Find where the given text appears and provide that cell's center as (X, Y) coordinate. 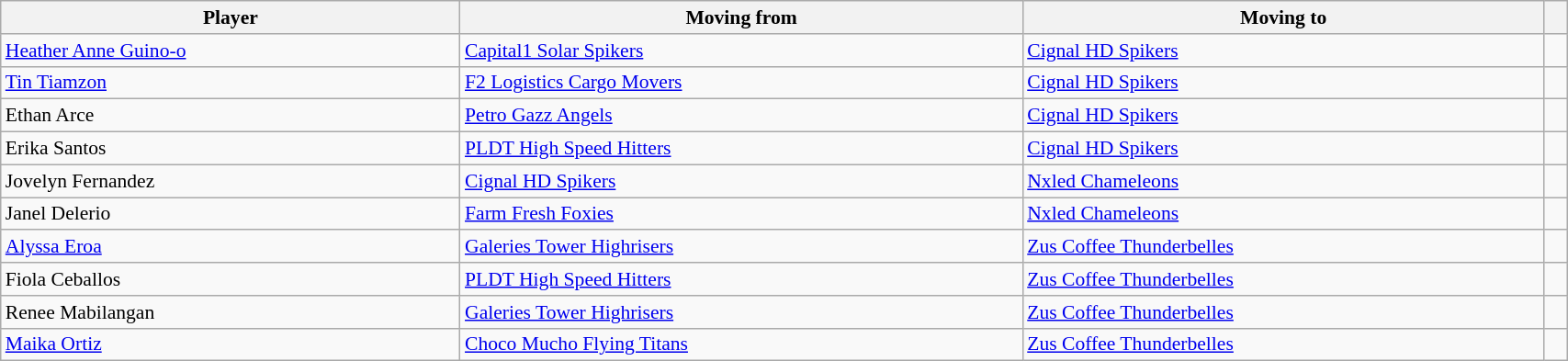
Choco Mucho Flying Titans (741, 344)
Tin Tiamzon (231, 83)
Petro Gazz Angels (741, 116)
Moving from (741, 17)
Alyssa Eroa (231, 247)
Renee Mabilangan (231, 312)
F2 Logistics Cargo Movers (741, 83)
Jovelyn Fernandez (231, 181)
Player (231, 17)
Janel Delerio (231, 214)
Moving to (1283, 17)
Farm Fresh Foxies (741, 214)
Capital1 Solar Spikers (741, 51)
Heather Anne Guino-o (231, 51)
Erika Santos (231, 149)
Ethan Arce (231, 116)
Fiola Ceballos (231, 279)
Maika Ortiz (231, 344)
